Locate the cell with the specified text and output its (x, y) center coordinate. 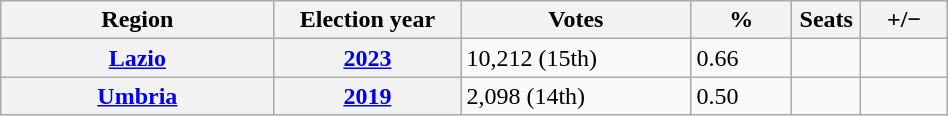
Umbria (138, 96)
+/− (904, 20)
2023 (368, 58)
Election year (368, 20)
10,212 (15th) (576, 58)
% (742, 20)
0.66 (742, 58)
0.50 (742, 96)
Lazio (138, 58)
2019 (368, 96)
Region (138, 20)
2,098 (14th) (576, 96)
Votes (576, 20)
Seats (826, 20)
